Search for the cell housing the specified text and yield its (x, y) center coordinate. 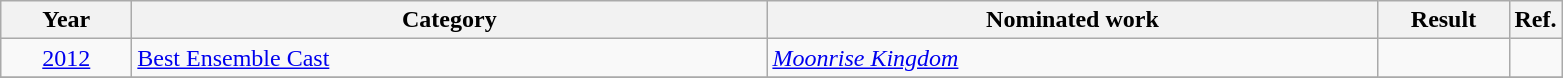
Moonrise Kingdom (1072, 58)
2012 (66, 58)
Category (450, 20)
Year (66, 20)
Ref. (1536, 20)
Result (1444, 20)
Best Ensemble Cast (450, 58)
Nominated work (1072, 20)
